Pinpoint the cell where the given text exists, returning its [X, Y] midpoint coordinate. 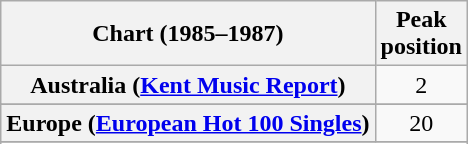
Europe (European Hot 100 Singles) [188, 123]
Chart (1985–1987) [188, 34]
Australia (Kent Music Report) [188, 85]
20 [421, 123]
2 [421, 85]
Peakposition [421, 34]
